Output the [x, y] coordinate of the center of the cell containing the given text.  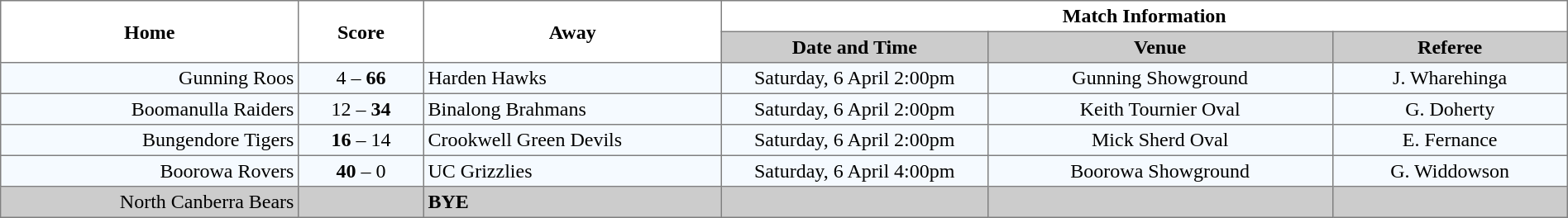
G. Doherty [1450, 109]
Boorowa Showground [1159, 171]
4 – 66 [361, 78]
Gunning Showground [1159, 78]
Boomanulla Raiders [150, 109]
Away [572, 31]
BYE [572, 202]
Referee [1450, 47]
UC Grizzlies [572, 171]
North Canberra Bears [150, 202]
Match Information [1145, 17]
Saturday, 6 April 4:00pm [854, 171]
40 – 0 [361, 171]
12 – 34 [361, 109]
E. Fernance [1450, 140]
Crookwell Green Devils [572, 140]
Score [361, 31]
Home [150, 31]
Keith Tournier Oval [1159, 109]
Harden Hawks [572, 78]
Binalong Brahmans [572, 109]
16 – 14 [361, 140]
Bungendore Tigers [150, 140]
G. Widdowson [1450, 171]
Mick Sherd Oval [1159, 140]
Venue [1159, 47]
Date and Time [854, 47]
Gunning Roos [150, 78]
J. Wharehinga [1450, 78]
Boorowa Rovers [150, 171]
